Locate the cell with the specified text and output its (X, Y) center coordinate. 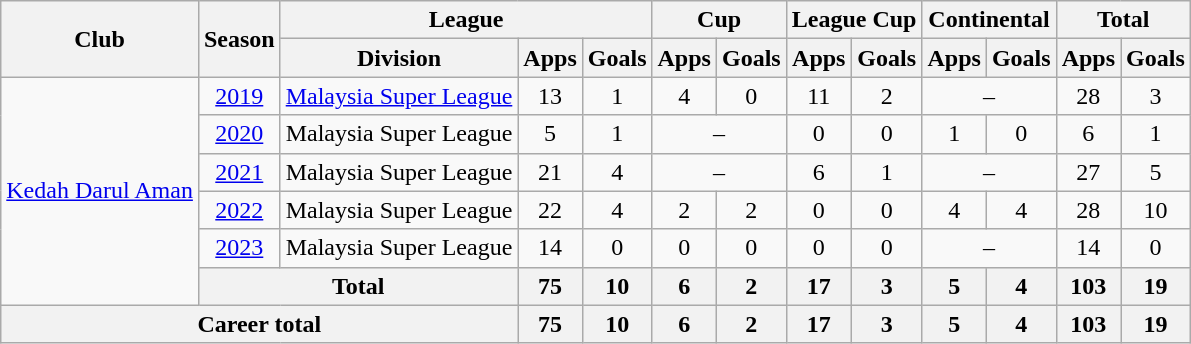
22 (550, 210)
11 (818, 96)
2023 (239, 248)
27 (1088, 172)
13 (550, 96)
2021 (239, 172)
League (466, 20)
League Cup (854, 20)
Continental (989, 20)
Season (239, 39)
Cup (719, 20)
Kedah Darul Aman (100, 191)
2022 (239, 210)
Division (399, 58)
2019 (239, 96)
Club (100, 39)
2020 (239, 134)
Career total (260, 324)
21 (550, 172)
